Output the [X, Y] coordinate of the center of the cell containing the given text.  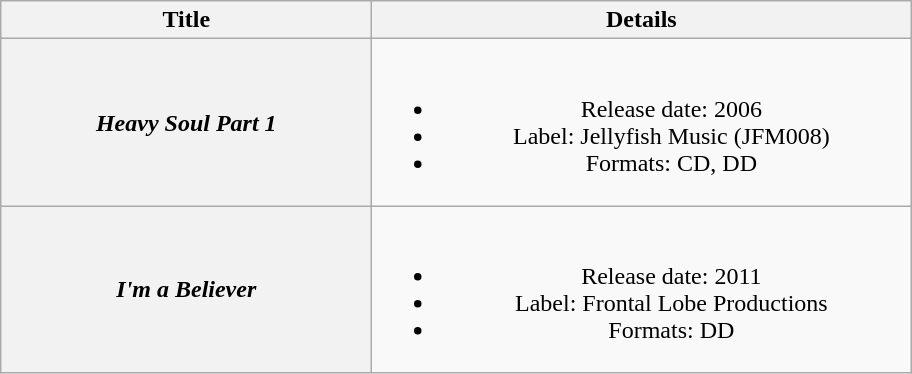
Release date: 2011Label: Frontal Lobe ProductionsFormats: DD [642, 290]
I'm a Believer [186, 290]
Title [186, 20]
Details [642, 20]
Heavy Soul Part 1 [186, 122]
Release date: 2006Label: Jellyfish Music (JFM008)Formats: CD, DD [642, 122]
